Identify which cell holds the provided text, then report its [x, y] central coordinate. 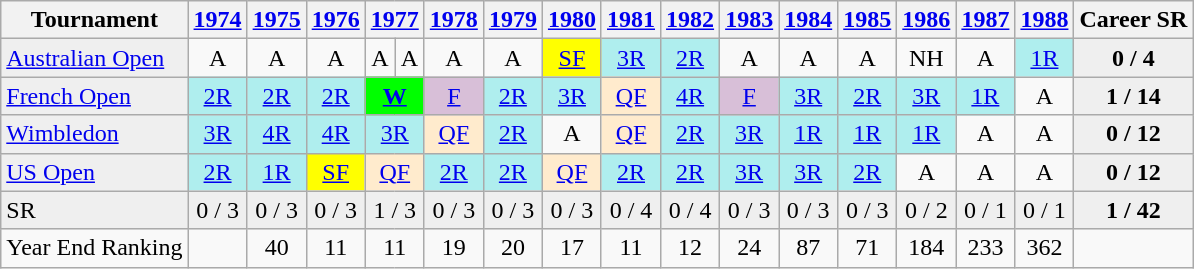
SR [94, 210]
1975 [276, 20]
1978 [454, 20]
1987 [986, 20]
184 [926, 248]
1 / 14 [1134, 96]
12 [690, 248]
20 [512, 248]
W [394, 96]
1985 [868, 20]
Year End Ranking [94, 248]
1984 [808, 20]
1980 [572, 20]
Australian Open [94, 58]
362 [1044, 248]
NH [926, 58]
1 / 3 [394, 210]
1983 [750, 20]
71 [868, 248]
1974 [218, 20]
17 [572, 248]
1976 [336, 20]
233 [986, 248]
Wimbledon [94, 134]
1981 [630, 20]
1982 [690, 20]
1986 [926, 20]
Career SR [1134, 20]
40 [276, 248]
Tournament [94, 20]
US Open [94, 172]
1977 [394, 20]
87 [808, 248]
19 [454, 248]
0 / 2 [926, 210]
1 / 42 [1134, 210]
French Open [94, 96]
24 [750, 248]
1988 [1044, 20]
1979 [512, 20]
